Pinpoint the cell where the given text exists, returning its [x, y] midpoint coordinate. 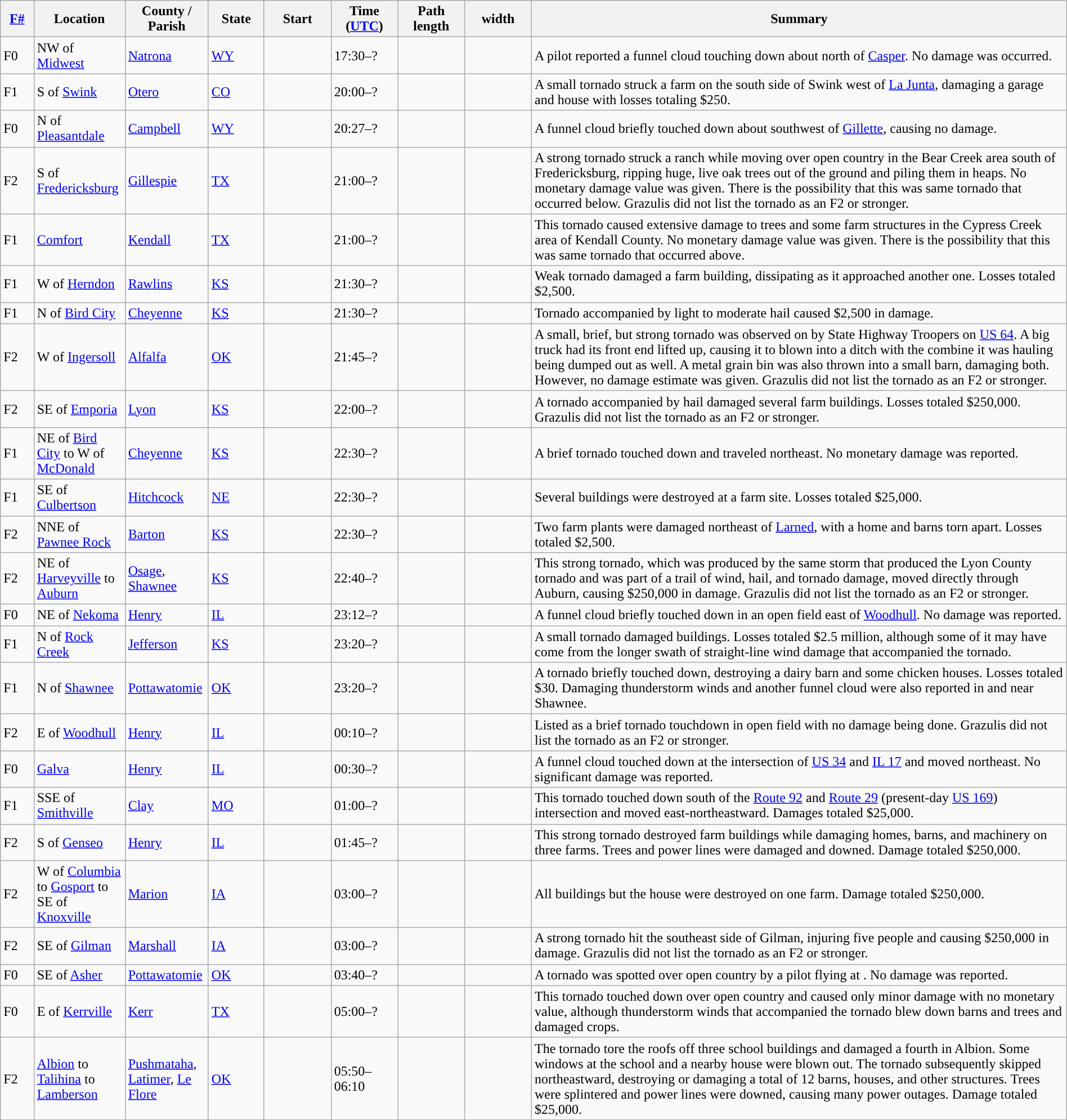
21:45–? [365, 357]
Marion [167, 894]
A funnel cloud briefly touched down about southwest of Gillette, causing no damage. [799, 128]
23:12–? [365, 615]
State [236, 19]
01:45–? [365, 842]
S of Fredericksburg [79, 180]
Listed as a brief tornado touchdown in open field with no damage being done. Grazulis did not list the tornado as an F2 or stronger. [799, 733]
Gillespie [167, 180]
Marshall [167, 946]
Comfort [79, 240]
N of Rock Creek [79, 644]
CO [236, 92]
Tornado accompanied by light to moderate hail caused $2,500 in damage. [799, 313]
NNE of Pawnee Rock [79, 534]
Jefferson [167, 644]
01:00–? [365, 806]
SE of Culbertson [79, 498]
05:50–06:10 [365, 1078]
NE [236, 498]
Lyon [167, 409]
A funnel cloud briefly touched down in an open field east of Woodhull. No damage was reported. [799, 615]
E of Woodhull [79, 733]
Pushmataha, Latimer, Le Flore [167, 1078]
20:00–? [365, 92]
W of Herndon [79, 284]
E of Kerrville [79, 1011]
A tornado accompanied by hail damaged several farm buildings. Losses totaled $250,000. Grazulis did not list the tornado as an F2 or stronger. [799, 409]
Several buildings were destroyed at a farm site. Losses totaled $25,000. [799, 498]
S of Genseo [79, 842]
N of Shawnee [79, 688]
00:10–? [365, 733]
A pilot reported a funnel cloud touching down about north of Casper. No damage was occurred. [799, 55]
SE of Asher [79, 975]
Kendall [167, 240]
20:27–? [365, 128]
Summary [799, 19]
Albion to Talihina to Lamberson [79, 1078]
05:00–? [365, 1011]
SSE of Smithville [79, 806]
Location [79, 19]
A brief tornado touched down and traveled northeast. No monetary damage was reported. [799, 453]
Kerr [167, 1011]
SE of Gilman [79, 946]
Two farm plants were damaged northeast of Larned, with a home and barns torn apart. Losses totaled $2,500. [799, 534]
03:40–? [365, 975]
Galva [79, 769]
NE of Nekoma [79, 615]
00:30–? [365, 769]
Otero [167, 92]
F# [17, 19]
Natrona [167, 55]
Hitchcock [167, 498]
width [499, 19]
NW of Midwest [79, 55]
Barton [167, 534]
22:00–? [365, 409]
Weak tornado damaged a farm building, dissipating as it approached another one. Losses totaled $2,500. [799, 284]
W of Columbia to Gosport to SE of Knoxville [79, 894]
A tornado was spotted over open country by a pilot flying at . No damage was reported. [799, 975]
All buildings but the house were destroyed on one farm. Damage totaled $250,000. [799, 894]
Campbell [167, 128]
This tornado touched down south of the Route 92 and Route 29 (present-day US 169) intersection and moved east-northeastward. Damages totaled $25,000. [799, 806]
MO [236, 806]
A funnel cloud touched down at the intersection of US 34 and IL 17 and moved northeast. No significant damage was reported. [799, 769]
NE of Harveyville to Auburn [79, 579]
W of Ingersoll [79, 357]
NE of Bird City to W of McDonald [79, 453]
22:40–? [365, 579]
17:30–? [365, 55]
Rawlins [167, 284]
Start [297, 19]
Osage, Shawnee [167, 579]
A small tornado struck a farm on the south side of Swink west of La Junta, damaging a garage and house with losses totaling $250. [799, 92]
SE of Emporia [79, 409]
N of Bird City [79, 313]
County / Parish [167, 19]
Path length [431, 19]
S of Swink [79, 92]
N of Pleasantdale [79, 128]
Time (UTC) [365, 19]
Clay [167, 806]
Alfalfa [167, 357]
